Search for the cell housing the specified text and yield its (x, y) center coordinate. 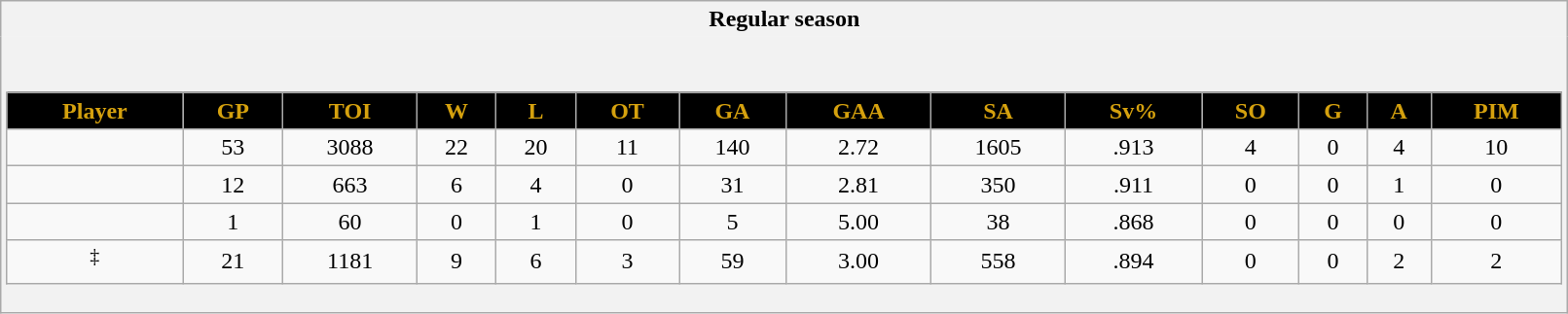
38 (999, 222)
.913 (1133, 148)
SA (999, 111)
53 (234, 148)
2.81 (858, 185)
60 (350, 222)
3 (627, 262)
20 (536, 148)
PIM (1496, 111)
5.00 (858, 222)
G (1333, 111)
Sv% (1133, 111)
10 (1496, 148)
A (1399, 111)
558 (999, 262)
Regular season (784, 19)
663 (350, 185)
59 (732, 262)
5 (732, 222)
11 (627, 148)
W (456, 111)
Player (95, 111)
L (536, 111)
GP (234, 111)
OT (627, 111)
‡ (95, 262)
2.72 (858, 148)
GAA (858, 111)
1605 (999, 148)
9 (456, 262)
22 (456, 148)
3.00 (858, 262)
3088 (350, 148)
GA (732, 111)
.894 (1133, 262)
31 (732, 185)
350 (999, 185)
1181 (350, 262)
21 (234, 262)
SO (1251, 111)
.868 (1133, 222)
TOI (350, 111)
12 (234, 185)
.911 (1133, 185)
140 (732, 148)
